Return the (X, Y) coordinate for the center point of the cell that contains the specified text.  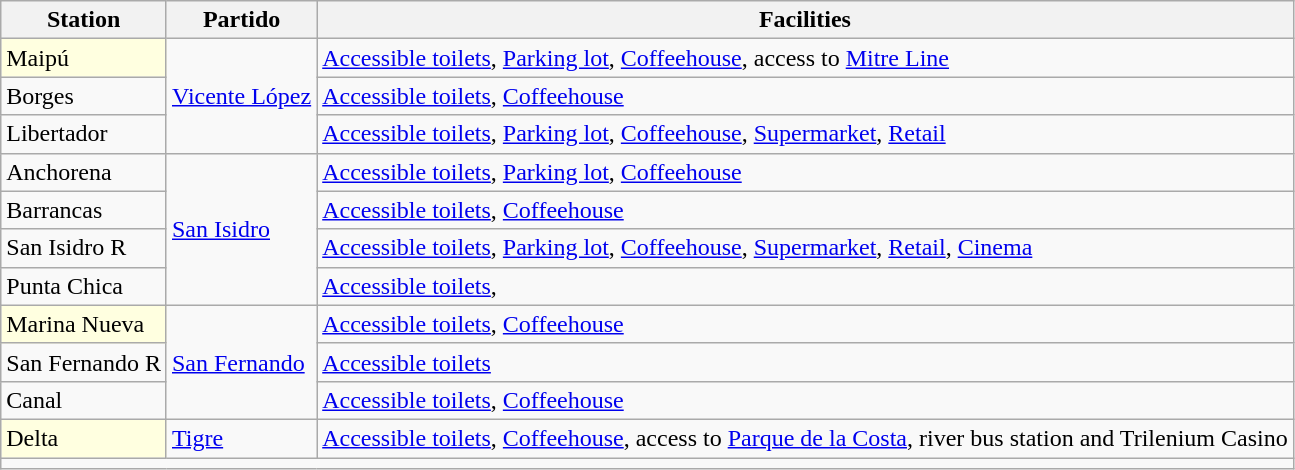
Anchorena (84, 172)
Borges (84, 96)
Accessible toilets, (805, 286)
Canal (84, 400)
Delta (84, 438)
Facilities (805, 20)
Accessible toilets (805, 362)
Punta Chica (84, 286)
Barrancas (84, 210)
Marina Nueva (84, 324)
Accessible toilets, Coffeehouse, access to Parque de la Costa, river bus station and Trilenium Casino (805, 438)
Maipú (84, 58)
Station (84, 20)
Accessible toilets, Parking lot, Coffeehouse (805, 172)
Libertador (84, 134)
Tigre (241, 438)
San Fernando R (84, 362)
Vicente López (241, 96)
San Fernando (241, 362)
Accessible toilets, Parking lot, Coffeehouse, Supermarket, Retail, Cinema (805, 248)
San Isidro (241, 229)
Accessible toilets, Parking lot, Coffeehouse, Supermarket, Retail (805, 134)
Partido (241, 20)
Accessible toilets, Parking lot, Coffeehouse, access to Mitre Line (805, 58)
San Isidro R (84, 248)
